For the text-containing cell, return its midpoint in [X, Y] coordinate format. 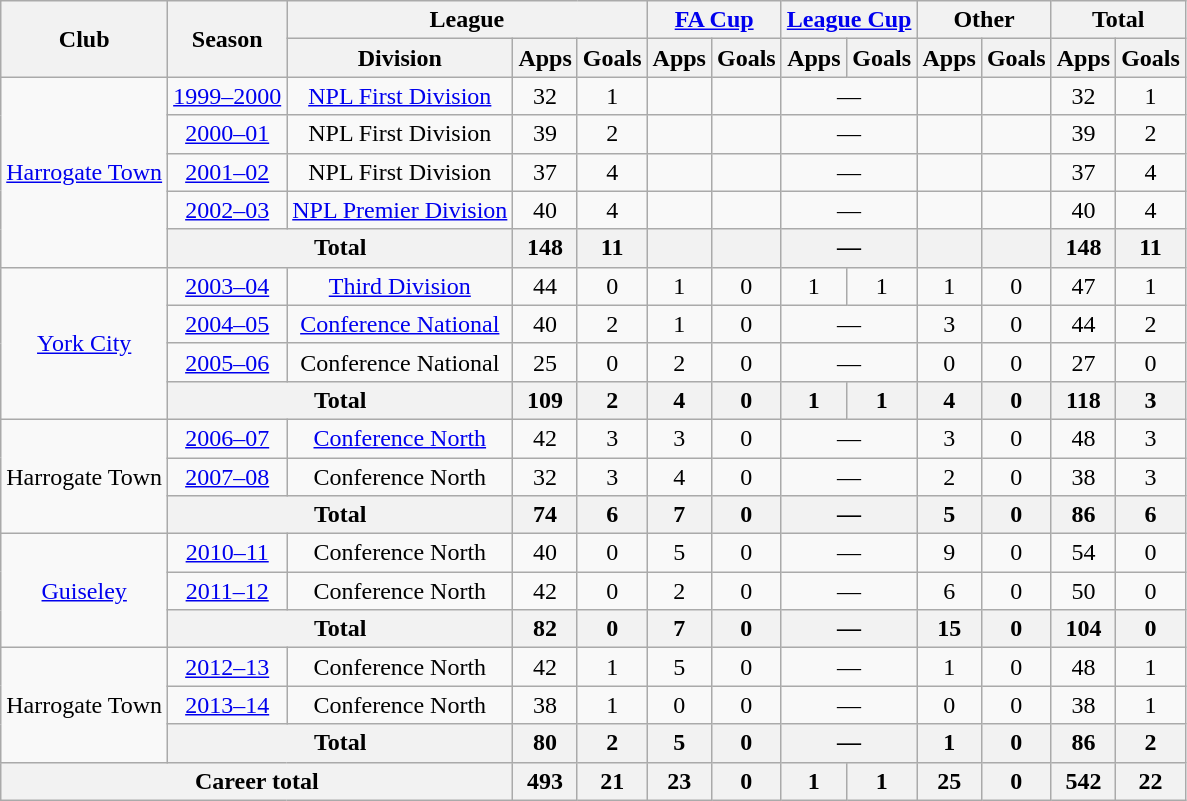
47 [1083, 286]
9 [949, 553]
104 [1083, 629]
22 [1151, 781]
1999–2000 [228, 96]
Season [228, 39]
82 [545, 629]
74 [545, 515]
2005–06 [228, 362]
118 [1083, 400]
2000–01 [228, 134]
21 [612, 781]
50 [1083, 591]
2006–07 [228, 438]
80 [545, 743]
2003–04 [228, 286]
Career total [257, 781]
NPL Premier Division [400, 210]
15 [949, 629]
2013–14 [228, 705]
2010–11 [228, 553]
Club [84, 39]
27 [1083, 362]
2004–05 [228, 324]
493 [545, 781]
2011–12 [228, 591]
Third Division [400, 286]
2012–13 [228, 667]
Other [984, 20]
23 [679, 781]
League [467, 20]
2002–03 [228, 210]
Guiseley [84, 591]
54 [1083, 553]
FA Cup [714, 20]
Division [400, 58]
542 [1083, 781]
109 [545, 400]
2001–02 [228, 172]
York City [84, 343]
League Cup [849, 20]
2007–08 [228, 477]
